Pinpoint the cell where the given text exists, returning its (x, y) midpoint coordinate. 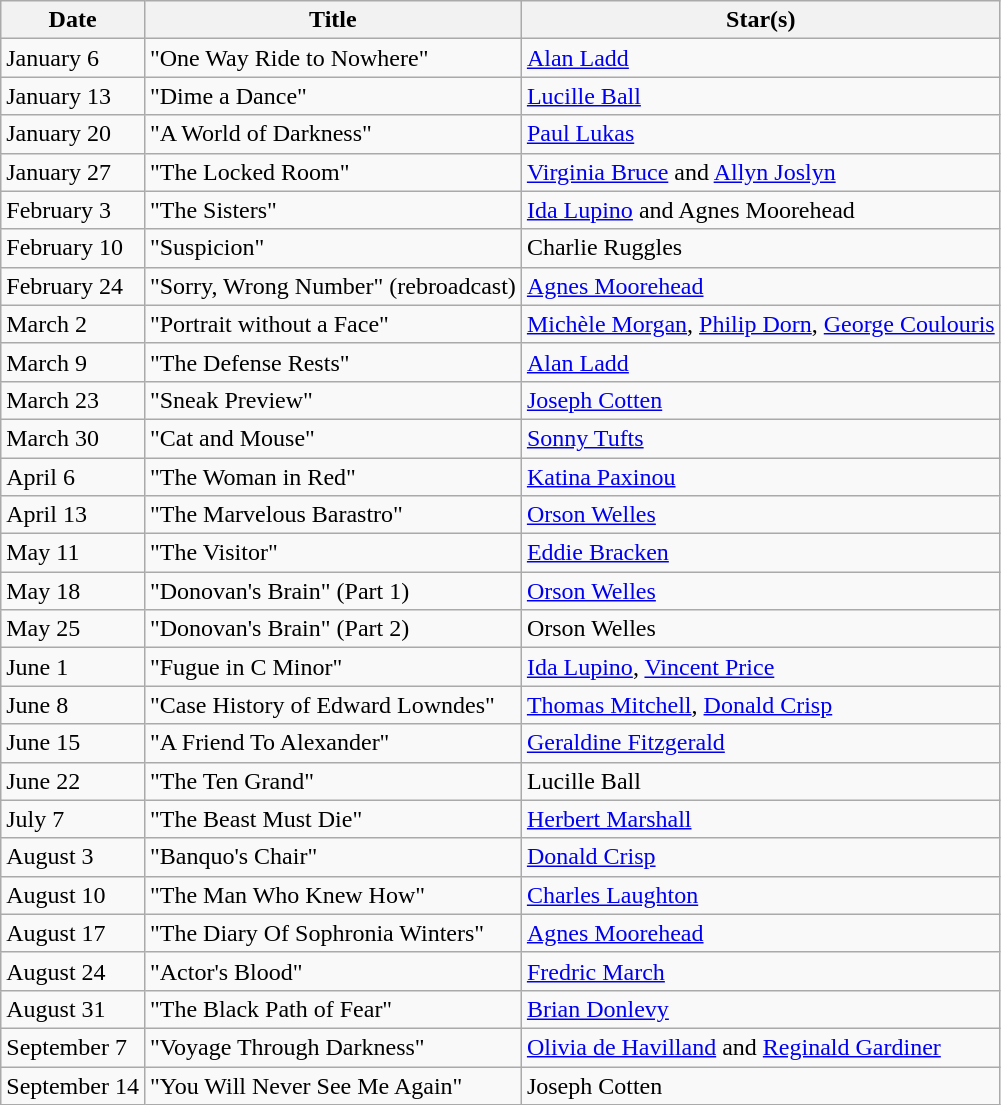
April 13 (73, 515)
February 3 (73, 210)
August 10 (73, 895)
Brian Donlevy (760, 1009)
June 15 (73, 743)
"The Black Path of Fear" (332, 1009)
Ida Lupino, Vincent Price (760, 667)
Title (332, 20)
March 9 (73, 362)
January 6 (73, 58)
"Donovan's Brain" (Part 2) (332, 629)
May 25 (73, 629)
"Fugue in C Minor" (332, 667)
Charlie Ruggles (760, 248)
"Voyage Through Darkness" (332, 1047)
March 23 (73, 400)
July 7 (73, 819)
March 30 (73, 438)
Geraldine Fitzgerald (760, 743)
February 10 (73, 248)
"The Defense Rests" (332, 362)
February 24 (73, 286)
August 24 (73, 971)
"You Will Never See Me Again" (332, 1085)
Paul Lukas (760, 134)
"Donovan's Brain" (Part 1) (332, 591)
"Sneak Preview" (332, 400)
Donald Crisp (760, 857)
"The Beast Must Die" (332, 819)
Olivia de Havilland and Reginald Gardiner (760, 1047)
"Portrait without a Face" (332, 324)
"The Locked Room" (332, 172)
August 17 (73, 933)
"Case History of Edward Lowndes" (332, 705)
"The Ten Grand" (332, 781)
September 7 (73, 1047)
"Suspicion" (332, 248)
Herbert Marshall (760, 819)
"The Visitor" (332, 553)
January 20 (73, 134)
Michèle Morgan, Philip Dorn, George Coulouris (760, 324)
"A Friend To Alexander" (332, 743)
"Actor's Blood" (332, 971)
Eddie Bracken (760, 553)
"The Diary Of Sophronia Winters" (332, 933)
Virginia Bruce and Allyn Joslyn (760, 172)
Sonny Tufts (760, 438)
Star(s) (760, 20)
May 18 (73, 591)
Date (73, 20)
"The Sisters" (332, 210)
"Banquo's Chair" (332, 857)
June 1 (73, 667)
"The Marvelous Barastro" (332, 515)
"The Man Who Knew How" (332, 895)
April 6 (73, 477)
"One Way Ride to Nowhere" (332, 58)
"A World of Darkness" (332, 134)
June 22 (73, 781)
September 14 (73, 1085)
June 8 (73, 705)
January 13 (73, 96)
Fredric March (760, 971)
"Cat and Mouse" (332, 438)
"The Woman in Red" (332, 477)
May 11 (73, 553)
Katina Paxinou (760, 477)
"Sorry, Wrong Number" (rebroadcast) (332, 286)
Ida Lupino and Agnes Moorehead (760, 210)
"Dime a Dance" (332, 96)
Charles Laughton (760, 895)
March 2 (73, 324)
January 27 (73, 172)
August 3 (73, 857)
August 31 (73, 1009)
Thomas Mitchell, Donald Crisp (760, 705)
